Find where the given text appears and provide that cell's center as (x, y) coordinate. 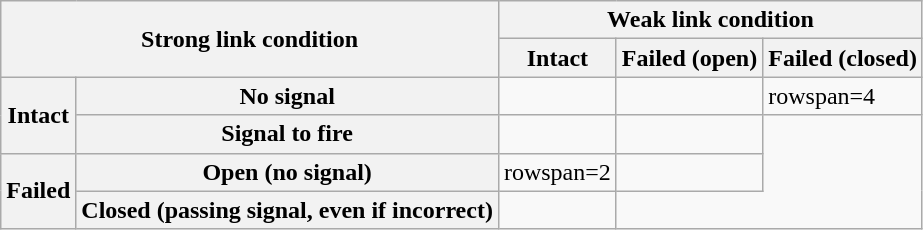
rowspan=2 (557, 172)
Closed (passing signal, even if incorrect) (288, 210)
Open (no signal) (288, 172)
Strong link condition (250, 39)
Weak link condition (710, 20)
Failed (38, 191)
No signal (288, 96)
rowspan=4 (843, 96)
Failed (closed) (843, 58)
Failed (open) (689, 58)
Signal to fire (288, 134)
